Return [x, y] of the center of cell containing provided text 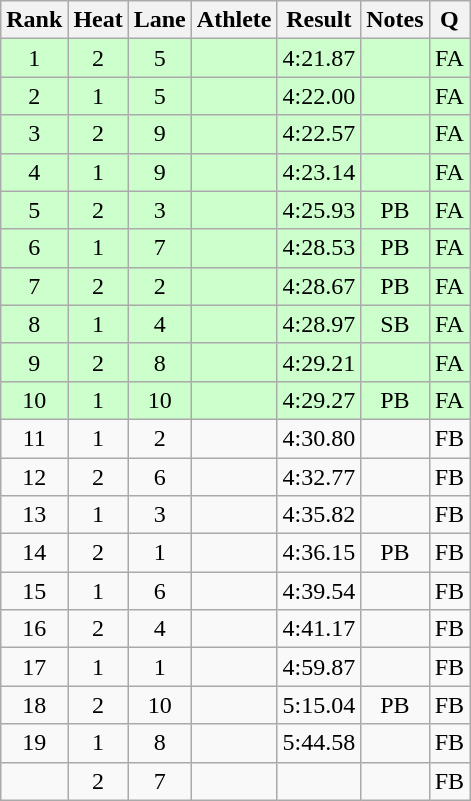
4:28.53 [319, 248]
18 [34, 705]
4:29.21 [319, 362]
Rank [34, 20]
4:25.93 [319, 210]
4:30.80 [319, 438]
5:44.58 [319, 743]
4:41.17 [319, 629]
4:22.57 [319, 134]
4:39.54 [319, 591]
Athlete [234, 20]
11 [34, 438]
Q [449, 20]
4:29.27 [319, 400]
4:23.14 [319, 172]
16 [34, 629]
Result [319, 20]
19 [34, 743]
12 [34, 477]
4:36.15 [319, 553]
5:15.04 [319, 705]
17 [34, 667]
13 [34, 515]
4:28.67 [319, 286]
4:35.82 [319, 515]
4:22.00 [319, 96]
Lane [160, 20]
15 [34, 591]
4:28.97 [319, 324]
4:21.87 [319, 58]
Heat [98, 20]
SB [395, 324]
14 [34, 553]
4:59.87 [319, 667]
Notes [395, 20]
4:32.77 [319, 477]
